Extract the (x, y) coordinate from the center of the cell holding the provided text.  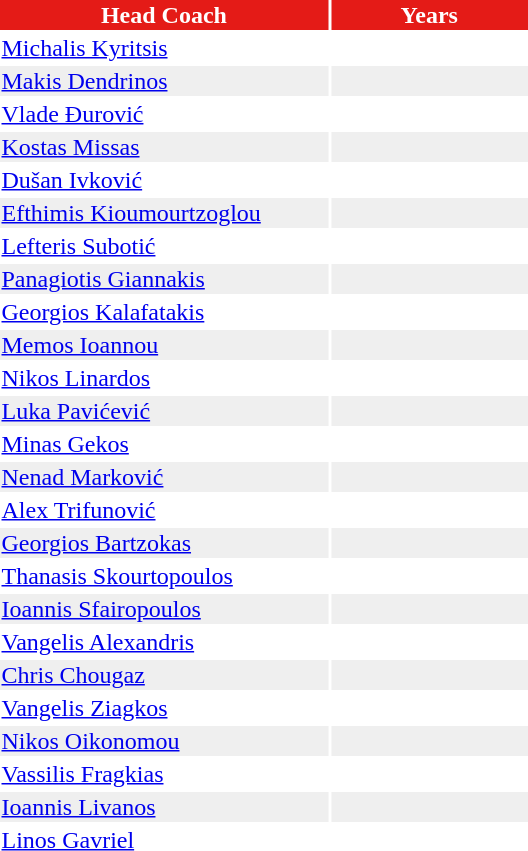
Vangelis Ziagkos (164, 708)
Panagiotis Giannakis (164, 279)
Chris Chougaz (164, 675)
Vassilis Fragkias (164, 774)
Vlade Đurović (164, 114)
Michalis Kyritsis (164, 48)
Years (430, 15)
Georgios Kalafatakis (164, 312)
Nikos Linardos (164, 378)
Thanasis Skourtopoulos (164, 576)
Nenad Marković (164, 477)
Lefteris Subotić (164, 246)
Ioannis Sfairopoulos (164, 609)
Vangelis Alexandris (164, 642)
Makis Dendrinos (164, 81)
Memos Ioannou (164, 345)
Head Coach (164, 15)
Alex Trifunović (164, 510)
Ioannis Livanos (164, 807)
Nikos Oikonomou (164, 741)
Luka Pavićević (164, 411)
Minas Gekos (164, 444)
Dušan Ivković (164, 180)
Kostas Missas (164, 147)
Efthimis Kioumourtzoglou (164, 213)
Georgios Bartzokas (164, 543)
